Return the (x, y) coordinate for the center point of the cell that contains the specified text.  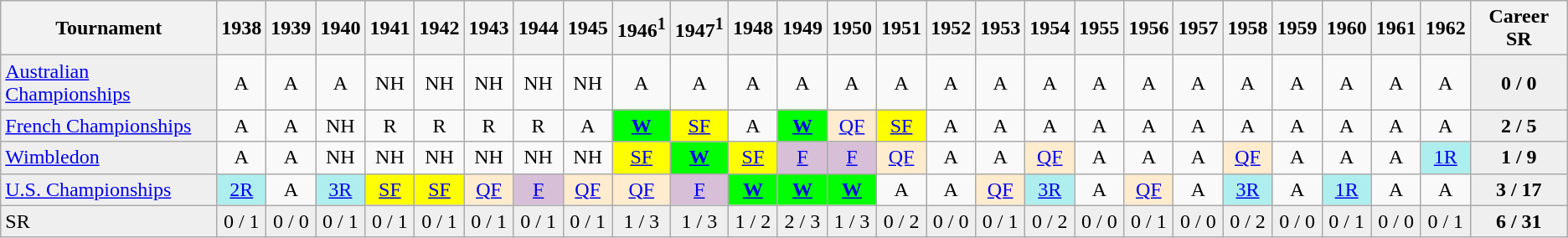
6 / 31 (1519, 221)
1956 (1149, 28)
1940 (340, 28)
1961 (1395, 28)
1955 (1099, 28)
1941 (390, 28)
1 / 9 (1519, 158)
Wimbledon (109, 158)
19471 (699, 28)
1958 (1248, 28)
1939 (291, 28)
U.S. Championships (109, 189)
3 / 17 (1519, 189)
2 / 5 (1519, 126)
Australian Championships (109, 82)
1950 (851, 28)
1 / 2 (752, 221)
1942 (439, 28)
1962 (1446, 28)
Tournament (109, 28)
French Championships (109, 126)
1960 (1347, 28)
1959 (1297, 28)
1938 (241, 28)
1951 (901, 28)
1945 (588, 28)
19461 (642, 28)
1943 (489, 28)
1953 (1000, 28)
SR (109, 221)
2 / 3 (802, 221)
1952 (952, 28)
1957 (1198, 28)
1954 (1050, 28)
2R (241, 189)
1948 (752, 28)
Career SR (1519, 28)
1944 (538, 28)
1949 (802, 28)
